Identify which cell holds the provided text, then report its (X, Y) central coordinate. 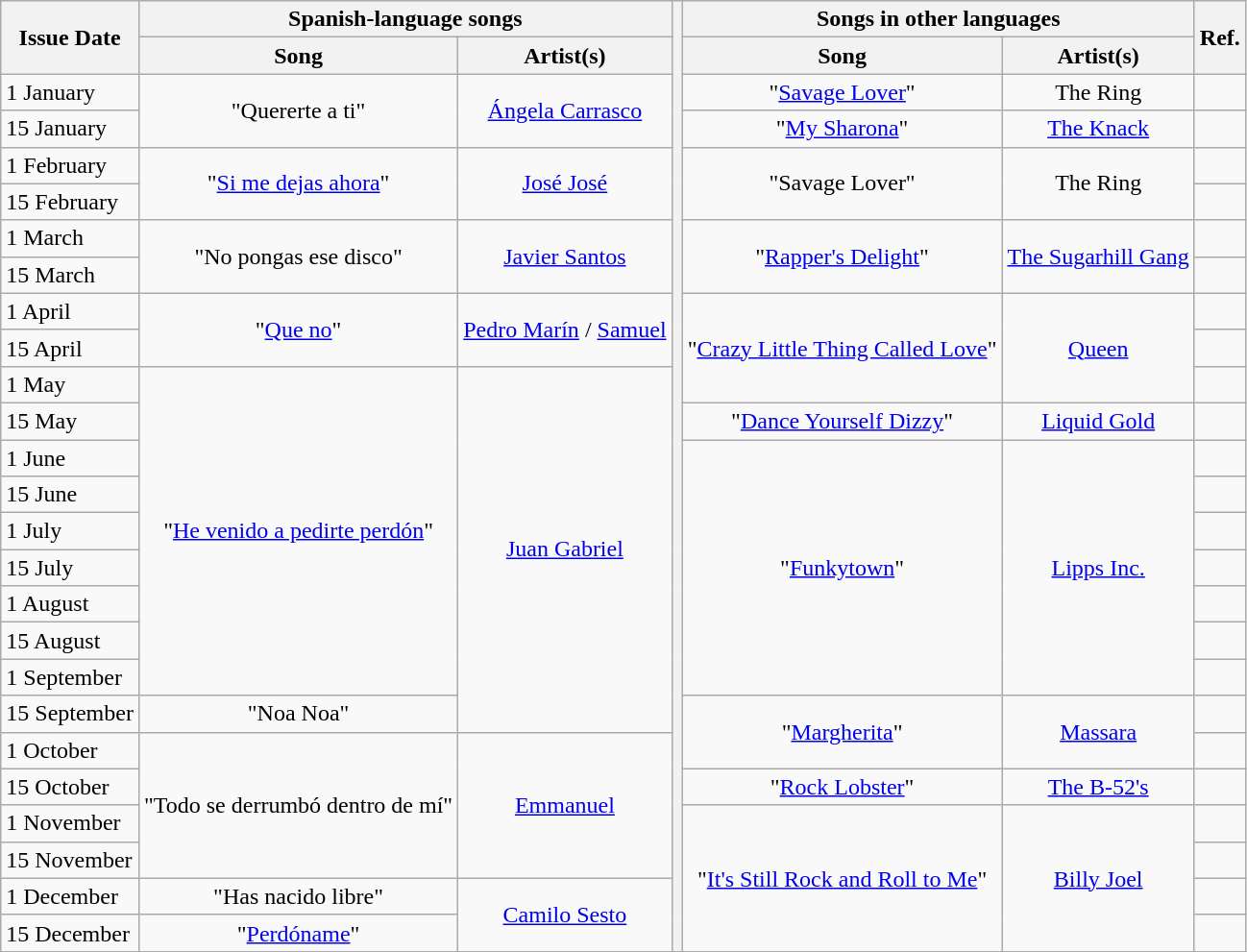
Pedro Marín / Samuel (565, 330)
Spanish-language songs (405, 19)
Javier Santos (565, 256)
"Dance Yourself Dizzy" (842, 421)
"Funkytown" (842, 568)
15 March (70, 275)
15 June (70, 495)
15 February (70, 202)
15 September (70, 714)
"It's Still Rock and Roll to Me" (842, 878)
"Noa Noa" (298, 714)
"Perdóname" (298, 933)
1 January (70, 92)
Billy Joel (1098, 878)
15 December (70, 933)
15 January (70, 129)
15 November (70, 860)
Songs in other languages (938, 19)
Emmanuel (565, 805)
"Quererte a ti" (298, 110)
Liquid Gold (1098, 421)
1 June (70, 458)
1 November (70, 823)
"Margherita" (842, 732)
"No pongas ese disco" (298, 256)
Ángela Carrasco (565, 110)
1 February (70, 165)
"Crazy Little Thing Called Love" (842, 348)
Ref. (1220, 37)
"Que no" (298, 330)
15 May (70, 421)
Issue Date (70, 37)
Massara (1098, 732)
"Rapper's Delight" (842, 256)
Camilo Sesto (565, 915)
1 December (70, 896)
1 July (70, 531)
1 April (70, 311)
1 March (70, 238)
15 July (70, 568)
The Knack (1098, 129)
1 September (70, 677)
"He venido a pedirte perdón" (298, 530)
José José (565, 183)
15 April (70, 348)
"Si me dejas ahora" (298, 183)
"Todo se derrumbó dentro de mí" (298, 805)
1 October (70, 750)
15 October (70, 787)
15 August (70, 641)
Juan Gabriel (565, 549)
1 August (70, 604)
Lipps Inc. (1098, 568)
Queen (1098, 348)
The B-52's (1098, 787)
1 May (70, 384)
The Sugarhill Gang (1098, 256)
"My Sharona" (842, 129)
"Has nacido libre" (298, 896)
"Rock Lobster" (842, 787)
